Output the [x, y] coordinate of the center of the cell containing the given text.  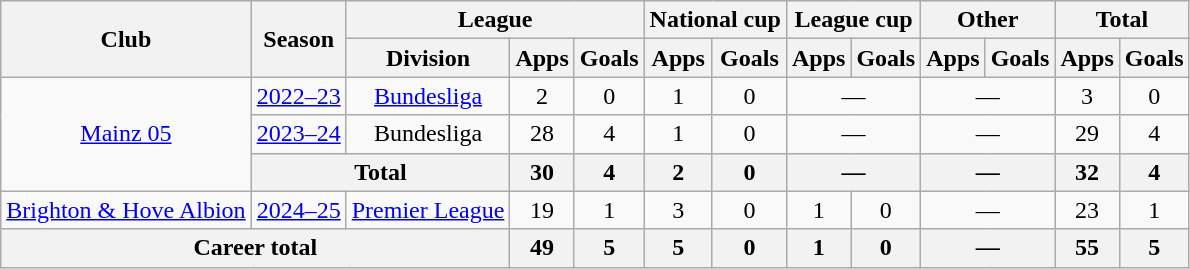
Season [298, 39]
55 [1087, 248]
49 [542, 248]
2024–25 [298, 210]
National cup [715, 20]
Career total [256, 248]
Premier League [428, 210]
2022–23 [298, 96]
Other [988, 20]
Division [428, 58]
2023–24 [298, 134]
30 [542, 172]
Brighton & Hove Albion [126, 210]
League [495, 20]
28 [542, 134]
Mainz 05 [126, 134]
29 [1087, 134]
19 [542, 210]
League cup [853, 20]
Club [126, 39]
23 [1087, 210]
32 [1087, 172]
